Determine the (X, Y) coordinate at the center of the cell enclosing the given text.  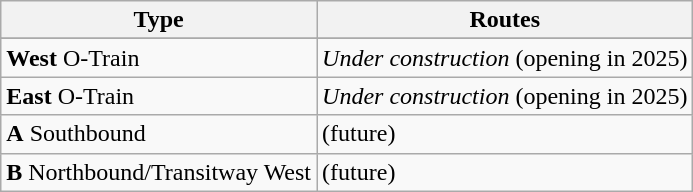
B Northbound/Transitway West (159, 172)
Routes (505, 20)
West O-Train (159, 58)
East O-Train (159, 96)
A Southbound (159, 134)
Type (159, 20)
